Return [x, y] of the center of cell containing provided text 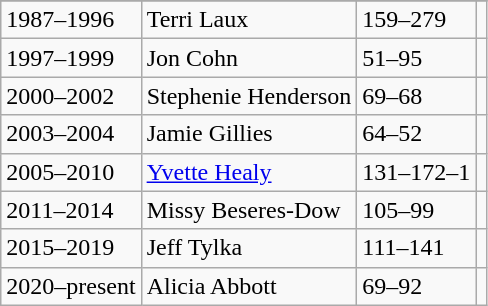
Jon Cohn [249, 58]
Alicia Abbott [249, 286]
2020–present [71, 286]
105–99 [416, 210]
Stephenie Henderson [249, 96]
69–92 [416, 286]
131–172–1 [416, 172]
Jeff Tylka [249, 248]
69–68 [416, 96]
2015–2019 [71, 248]
1987–1996 [71, 20]
2005–2010 [71, 172]
Missy Beseres-Dow [249, 210]
2003–2004 [71, 134]
2011–2014 [71, 210]
111–141 [416, 248]
159–279 [416, 20]
51–95 [416, 58]
1997–1999 [71, 58]
Yvette Healy [249, 172]
2000–2002 [71, 96]
64–52 [416, 134]
Jamie Gillies [249, 134]
Terri Laux [249, 20]
